Extract the (X, Y) coordinate from the center of the cell holding the provided text.  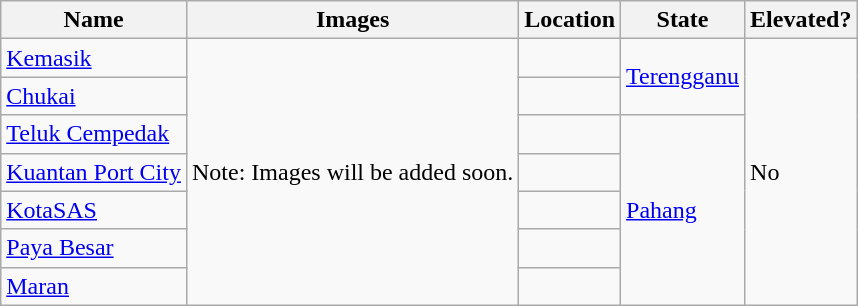
Kemasik (94, 58)
Location (570, 20)
Paya Besar (94, 248)
Kuantan Port City (94, 172)
No (801, 172)
Name (94, 20)
Teluk Cempedak (94, 134)
Chukai (94, 96)
Note: Images will be added soon. (352, 172)
Maran (94, 286)
State (683, 20)
Terengganu (683, 77)
KotaSAS (94, 210)
Elevated? (801, 20)
Pahang (683, 210)
Images (352, 20)
